Output the (x, y) coordinate of the center of the cell containing the given text.  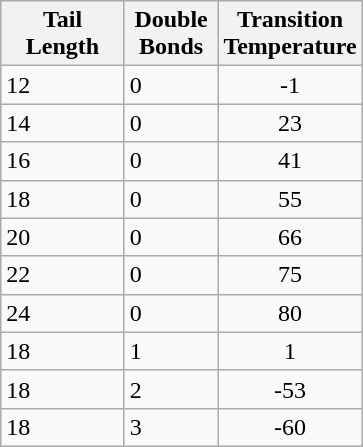
23 (290, 123)
-53 (290, 389)
41 (290, 161)
Transition Temperature (290, 34)
Double Bonds (171, 34)
75 (290, 275)
-60 (290, 427)
-1 (290, 85)
2 (171, 389)
16 (63, 161)
3 (171, 427)
Tail Length (63, 34)
80 (290, 313)
24 (63, 313)
55 (290, 199)
20 (63, 237)
22 (63, 275)
66 (290, 237)
12 (63, 85)
14 (63, 123)
